Scan for the cell matching the given text and deliver its [x, y] coordinate at center. 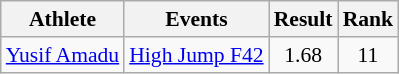
11 [368, 55]
Yusif Amadu [62, 55]
High Jump F42 [196, 55]
Events [196, 19]
Rank [368, 19]
1.68 [304, 55]
Athlete [62, 19]
Result [304, 19]
